Scan for the cell matching the given text and deliver its (x, y) coordinate at center. 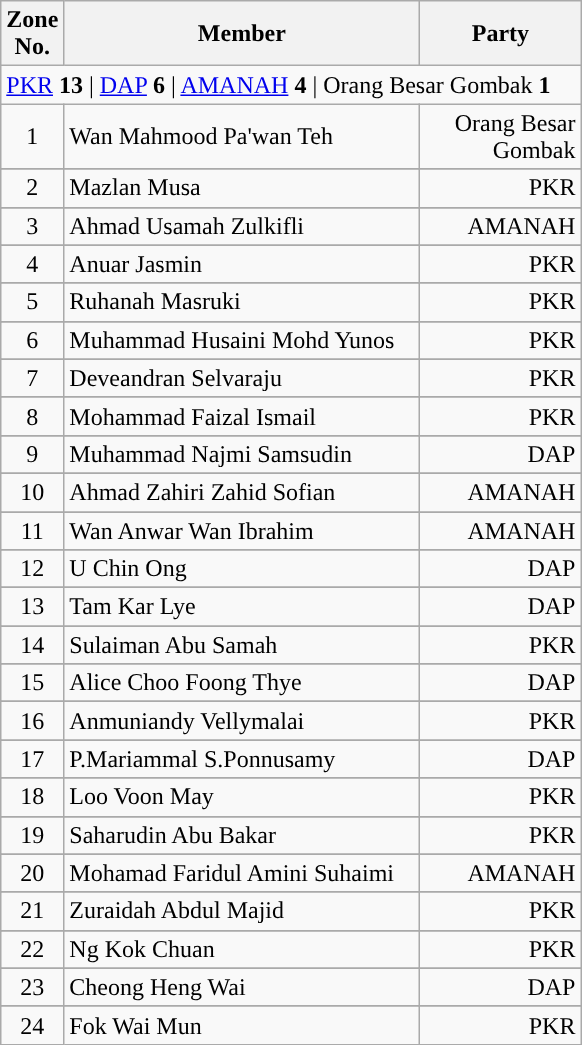
Mohammad Faizal Ismail (242, 416)
17 (32, 759)
4 (32, 264)
6 (32, 340)
3 (32, 226)
16 (32, 721)
Wan Anwar Wan Ibrahim (242, 531)
18 (32, 797)
20 (32, 873)
12 (32, 569)
Zuraidah Abdul Majid (242, 911)
7 (32, 378)
14 (32, 645)
P.Mariammal S.Ponnusamy (242, 759)
10 (32, 492)
Zone No. (32, 34)
Muhammad Najmi Samsudin (242, 454)
Cheong Heng Wai (242, 987)
Tam Kar Lye (242, 607)
U Chin Ong (242, 569)
Party (500, 34)
Ahmad Usamah Zulkifli (242, 226)
Ahmad Zahiri Zahid Sofian (242, 492)
Mazlan Musa (242, 188)
5 (32, 302)
22 (32, 949)
Wan Mahmood Pa'wan Teh (242, 136)
Loo Voon May (242, 797)
23 (32, 987)
15 (32, 683)
PKR 13 | DAP 6 | AMANAH 4 | Orang Besar Gombak 1 (291, 85)
13 (32, 607)
9 (32, 454)
11 (32, 531)
Fok Wai Mun (242, 1025)
Anmuniandy Vellymalai (242, 721)
21 (32, 911)
Anuar Jasmin (242, 264)
Mohamad Faridul Amini Suhaimi (242, 873)
Orang Besar Gombak (500, 136)
1 (32, 136)
Muhammad Husaini Mohd Yunos (242, 340)
8 (32, 416)
Member (242, 34)
Sulaiman Abu Samah (242, 645)
19 (32, 835)
24 (32, 1025)
Alice Choo Foong Thye (242, 683)
Ruhanah Masruki (242, 302)
Ng Kok Chuan (242, 949)
2 (32, 188)
Saharudin Abu Bakar (242, 835)
Deveandran Selvaraju (242, 378)
